Provide the (X, Y) coordinate of the cell's center where the given text is located.  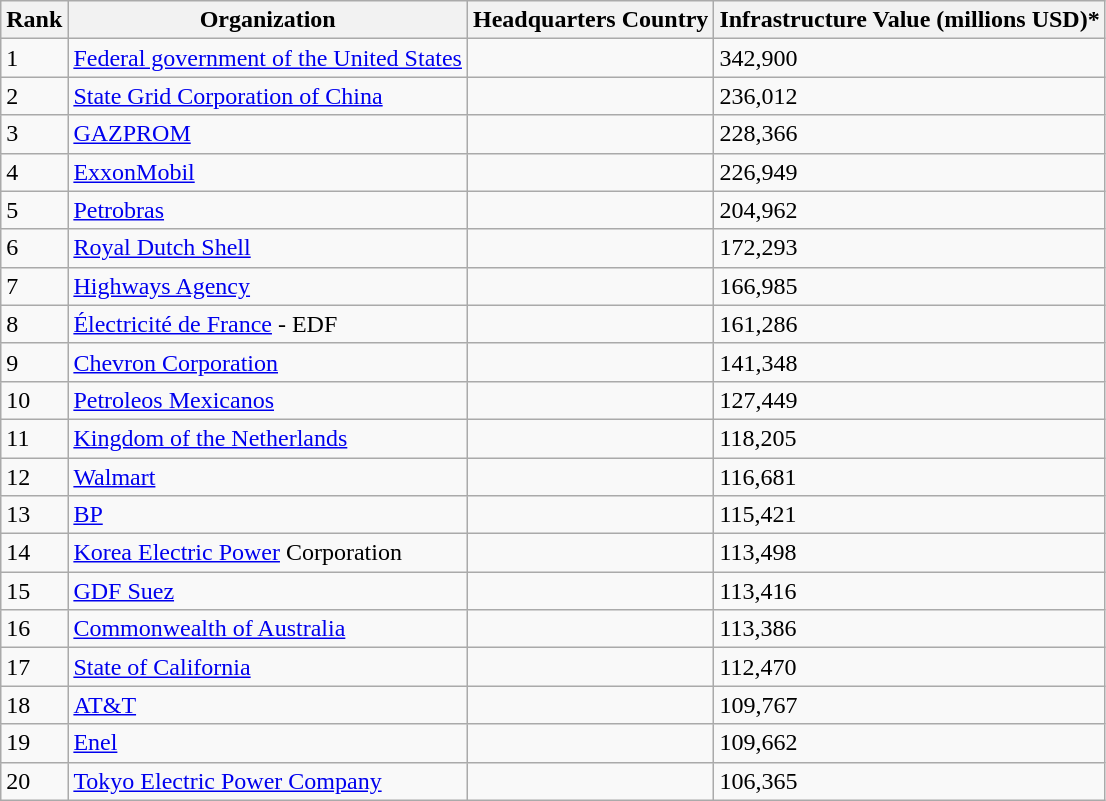
113,386 (910, 629)
Federal government of the United States (268, 58)
166,985 (910, 286)
Royal Dutch Shell (268, 248)
State Grid Corporation of China (268, 96)
2 (34, 96)
Tokyo Electric Power Company (268, 781)
228,366 (910, 134)
8 (34, 324)
GDF Suez (268, 591)
109,767 (910, 705)
Infrastructure Value (millions USD)* (910, 20)
19 (34, 743)
14 (34, 553)
15 (34, 591)
Petroleos Mexicanos (268, 400)
7 (34, 286)
13 (34, 515)
Commonwealth of Australia (268, 629)
4 (34, 172)
226,949 (910, 172)
Organization (268, 20)
161,286 (910, 324)
Petrobras (268, 210)
342,900 (910, 58)
16 (34, 629)
Chevron Corporation (268, 362)
1 (34, 58)
Korea Electric Power Corporation (268, 553)
18 (34, 705)
204,962 (910, 210)
Walmart (268, 477)
141,348 (910, 362)
17 (34, 667)
State of California (268, 667)
Kingdom of the Netherlands (268, 438)
127,449 (910, 400)
236,012 (910, 96)
20 (34, 781)
Highways Agency (268, 286)
116,681 (910, 477)
5 (34, 210)
115,421 (910, 515)
11 (34, 438)
12 (34, 477)
Headquarters Country (590, 20)
113,498 (910, 553)
3 (34, 134)
112,470 (910, 667)
9 (34, 362)
106,365 (910, 781)
172,293 (910, 248)
GAZPROM (268, 134)
109,662 (910, 743)
ExxonMobil (268, 172)
AT&T (268, 705)
6 (34, 248)
118,205 (910, 438)
Rank (34, 20)
Électricité de France - EDF (268, 324)
113,416 (910, 591)
Enel (268, 743)
BP (268, 515)
10 (34, 400)
